Return the (x, y) coordinate for the center point of the cell that contains the specified text.  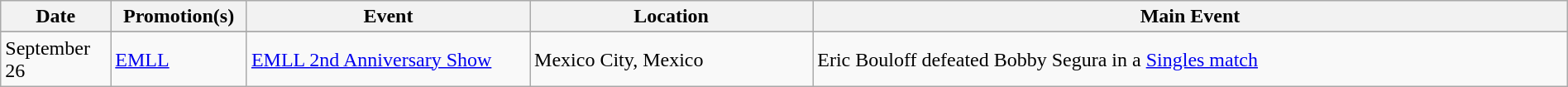
Eric Bouloff defeated Bobby Segura in a Singles match (1191, 60)
EMLL (179, 60)
Event (388, 17)
Main Event (1191, 17)
EMLL 2nd Anniversary Show (388, 60)
September 26 (56, 60)
Location (672, 17)
Mexico City, Mexico (672, 60)
Date (56, 17)
Promotion(s) (179, 17)
